From the cell containing the given text, extract its center point as (X, Y) coordinate. 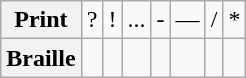
Braille (41, 58)
/ (214, 20)
— (188, 20)
Print (41, 20)
* (234, 20)
? (92, 20)
... (136, 20)
! (112, 20)
- (160, 20)
